Pinpoint the cell where the given text exists, returning its [X, Y] midpoint coordinate. 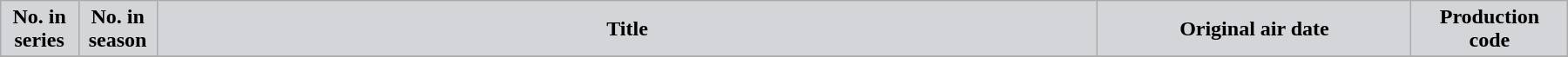
Original air date [1254, 29]
No. inseason [118, 29]
No. inseries [39, 29]
Productioncode [1490, 29]
Title [627, 29]
